Locate the cell with the specified text and output its [x, y] center coordinate. 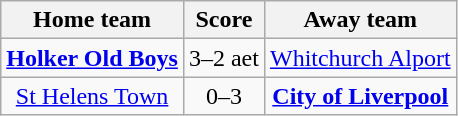
Score [224, 20]
City of Liverpool [360, 96]
Holker Old Boys [92, 58]
0–3 [224, 96]
St Helens Town [92, 96]
Whitchurch Alport [360, 58]
Away team [360, 20]
Home team [92, 20]
3–2 aet [224, 58]
